Provide the [x, y] coordinate of the cell's center where the given text is located.  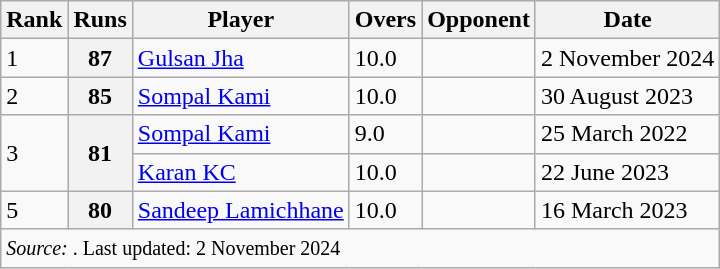
Rank [34, 20]
25 March 2022 [627, 134]
Source: . Last updated: 2 November 2024 [360, 248]
Gulsan Jha [240, 58]
9.0 [385, 134]
81 [100, 153]
Opponent [479, 20]
Runs [100, 20]
30 August 2023 [627, 96]
2 November 2024 [627, 58]
Sandeep Lamichhane [240, 210]
85 [100, 96]
87 [100, 58]
2 [34, 96]
Overs [385, 20]
Date [627, 20]
80 [100, 210]
16 March 2023 [627, 210]
Player [240, 20]
1 [34, 58]
Karan KC [240, 172]
5 [34, 210]
22 June 2023 [627, 172]
3 [34, 153]
